Capture the cell that displays the provided text and extract its (X, Y) central coordinate. 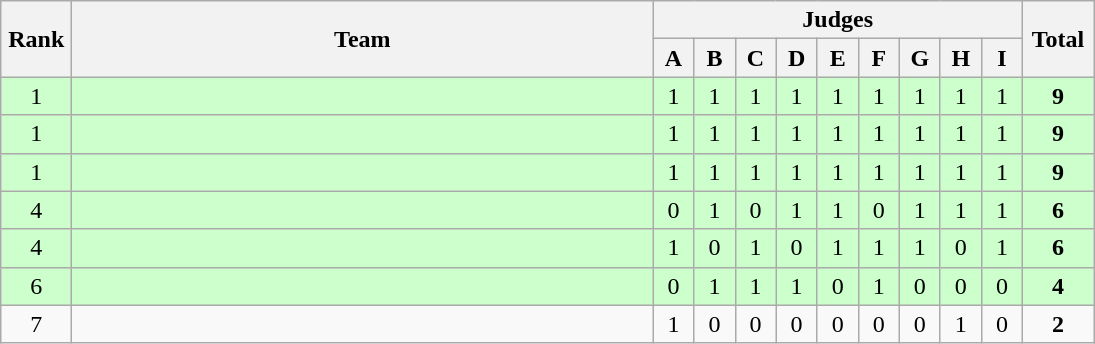
H (960, 58)
2 (1058, 324)
C (756, 58)
D (796, 58)
G (920, 58)
B (714, 58)
A (674, 58)
F (878, 58)
E (838, 58)
Rank (36, 39)
7 (36, 324)
Judges (838, 20)
Total (1058, 39)
Team (362, 39)
I (1002, 58)
